Output the (X, Y) coordinate of the center of the cell containing the given text.  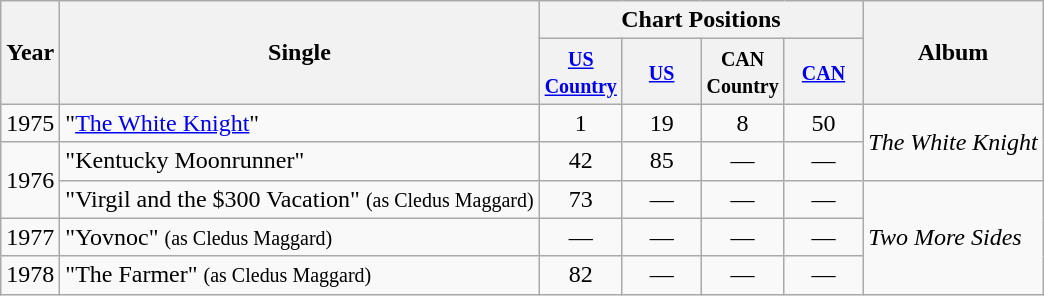
"The White Knight" (300, 123)
CAN (824, 72)
Chart Positions (701, 20)
Two More Sides (953, 237)
"Yovnoc" (as Cledus Maggard) (300, 237)
1977 (30, 237)
"The Farmer" (as Cledus Maggard) (300, 275)
1 (580, 123)
82 (580, 275)
73 (580, 199)
42 (580, 161)
Album (953, 52)
CAN Country (742, 72)
1976 (30, 180)
Single (300, 52)
Year (30, 52)
8 (742, 123)
50 (824, 123)
"Virgil and the $300 Vacation" (as Cledus Maggard) (300, 199)
1978 (30, 275)
"Kentucky Moonrunner" (300, 161)
1975 (30, 123)
US Country (580, 72)
The White Knight (953, 142)
US (662, 72)
85 (662, 161)
19 (662, 123)
